Return the (x, y) coordinate for the center point of the cell that contains the specified text.  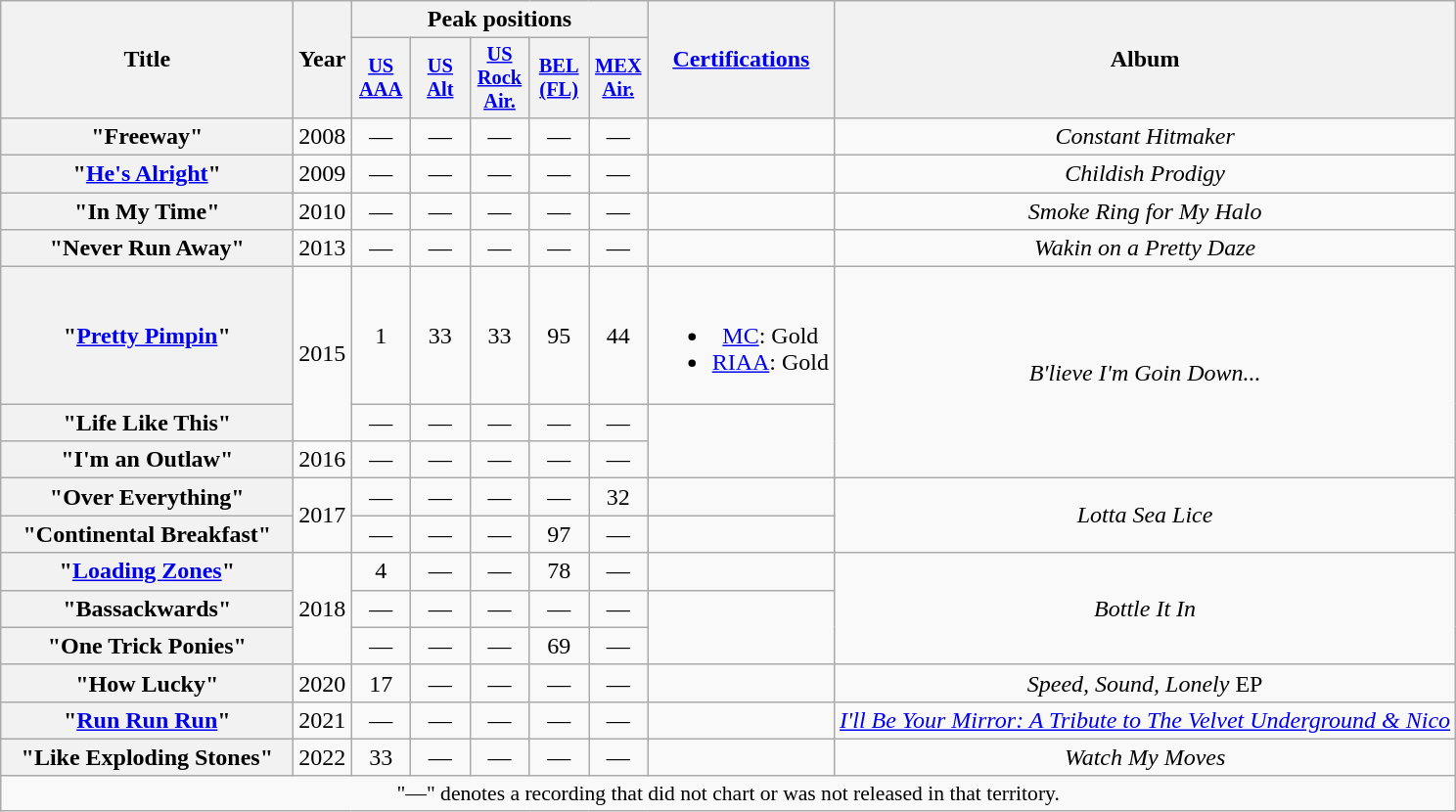
"Like Exploding Stones" (147, 757)
"—" denotes a recording that did not chart or was not released in that territory. (728, 793)
2015 (323, 354)
"Continental Breakfast" (147, 534)
Peak positions (499, 20)
Wakin on a Pretty Daze (1145, 248)
MEXAir. (618, 78)
"How Lucky" (147, 683)
Speed, Sound, Lonely EP (1145, 683)
Smoke Ring for My Halo (1145, 211)
2022 (323, 757)
2018 (323, 609)
Constant Hitmaker (1145, 136)
"Freeway" (147, 136)
2020 (323, 683)
"In My Time" (147, 211)
Certifications (741, 60)
78 (560, 571)
"One Trick Ponies" (147, 646)
Childish Prodigy (1145, 174)
Bottle It In (1145, 609)
95 (560, 336)
"Bassackwards" (147, 609)
2017 (323, 516)
USRockAir. (499, 78)
USAAA (382, 78)
Album (1145, 60)
97 (560, 534)
"I'm an Outlaw" (147, 460)
2009 (323, 174)
"Run Run Run" (147, 720)
"Over Everything" (147, 497)
Watch My Moves (1145, 757)
17 (382, 683)
I'll Be Your Mirror: A Tribute to The Velvet Underground & Nico (1145, 720)
"He's Alright" (147, 174)
2016 (323, 460)
2013 (323, 248)
Year (323, 60)
BEL(FL) (560, 78)
32 (618, 497)
MC: GoldRIAA: Gold (741, 336)
4 (382, 571)
"Pretty Pimpin" (147, 336)
USAlt (440, 78)
69 (560, 646)
"Never Run Away" (147, 248)
2010 (323, 211)
B'lieve I'm Goin Down... (1145, 373)
1 (382, 336)
2021 (323, 720)
"Life Like This" (147, 423)
2008 (323, 136)
44 (618, 336)
"Loading Zones" (147, 571)
Title (147, 60)
Lotta Sea Lice (1145, 516)
